Search for the cell housing the specified text and yield its [X, Y] center coordinate. 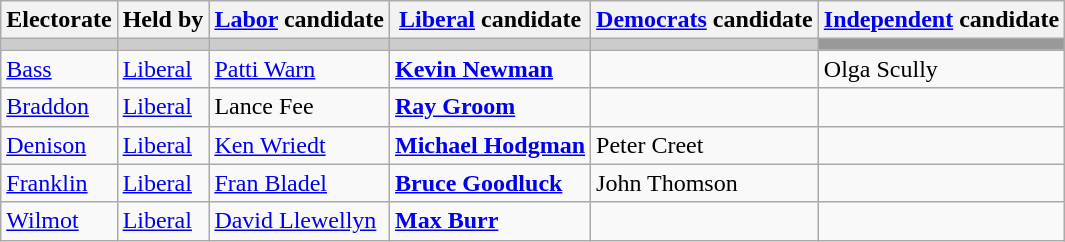
Electorate [59, 20]
Franklin [59, 183]
Patti Warn [300, 69]
Ken Wriedt [300, 145]
John Thomson [705, 183]
Lance Fee [300, 107]
David Llewellyn [300, 221]
Michael Hodgman [490, 145]
Democrats candidate [705, 20]
Fran Bladel [300, 183]
Braddon [59, 107]
Labor candidate [300, 20]
Kevin Newman [490, 69]
Peter Creet [705, 145]
Bruce Goodluck [490, 183]
Held by [163, 20]
Wilmot [59, 221]
Independent candidate [941, 20]
Olga Scully [941, 69]
Bass [59, 69]
Max Burr [490, 221]
Liberal candidate [490, 20]
Ray Groom [490, 107]
Denison [59, 145]
